Determine the (X, Y) coordinate at the center of the cell enclosing the given text.  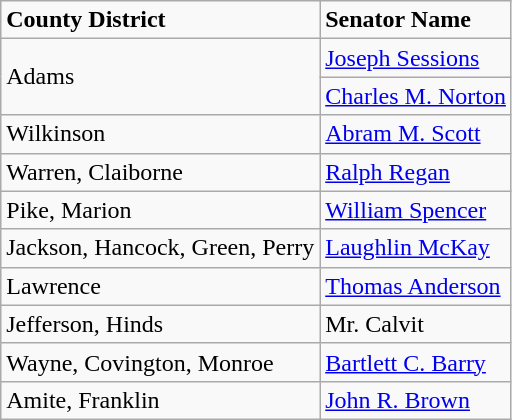
Senator Name (416, 20)
Jefferson, Hinds (160, 324)
Wilkinson (160, 134)
Pike, Marion (160, 210)
County District (160, 20)
Warren, Claiborne (160, 172)
Ralph Regan (416, 172)
Jackson, Hancock, Green, Perry (160, 248)
Adams (160, 77)
Lawrence (160, 286)
William Spencer (416, 210)
Mr. Calvit (416, 324)
Abram M. Scott (416, 134)
Thomas Anderson (416, 286)
Charles M. Norton (416, 96)
Wayne, Covington, Monroe (160, 362)
Bartlett C. Barry (416, 362)
Laughlin McKay (416, 248)
Amite, Franklin (160, 400)
Joseph Sessions (416, 58)
John R. Brown (416, 400)
